Return [x, y] of the center of cell containing provided text 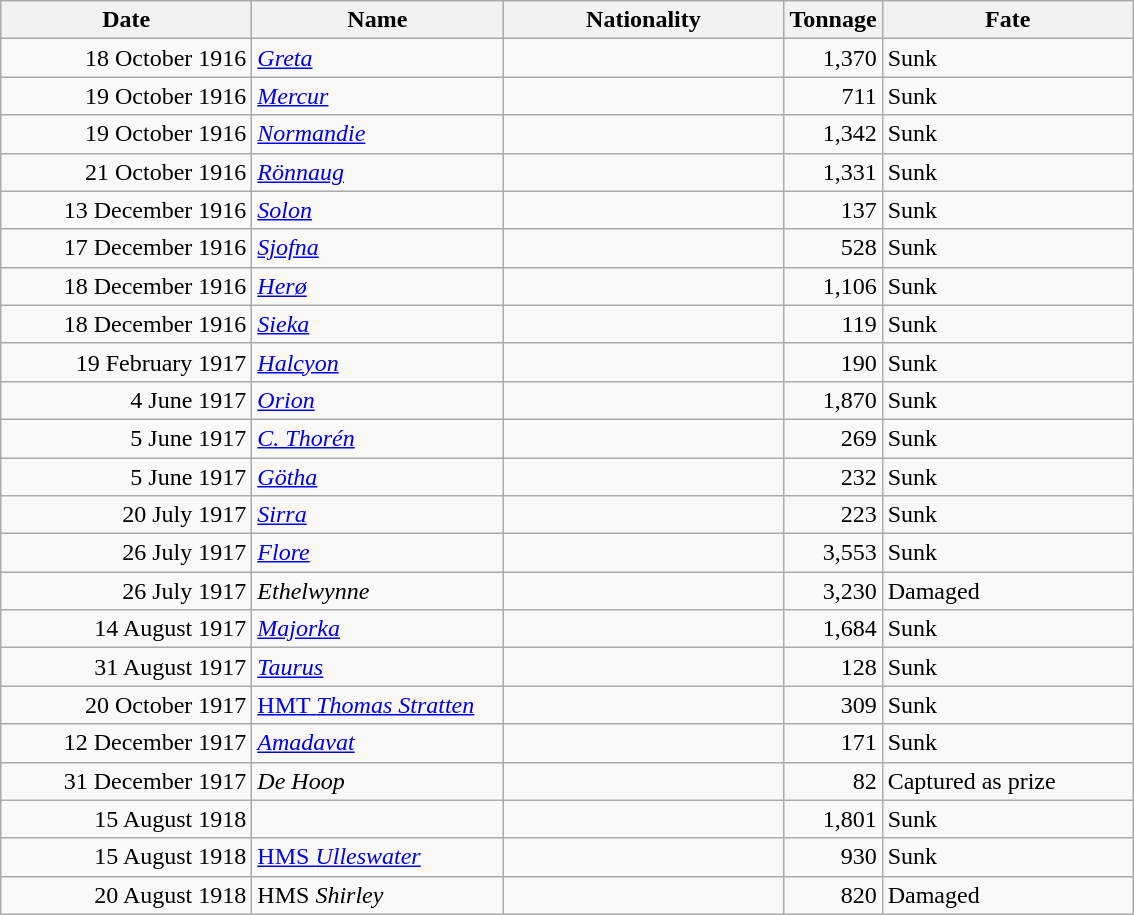
1,870 [833, 400]
269 [833, 438]
HMS Ulleswater [378, 857]
Normandie [378, 134]
Sjofna [378, 248]
19 February 1917 [126, 362]
3,230 [833, 591]
820 [833, 895]
232 [833, 477]
Date [126, 20]
Herø [378, 286]
Taurus [378, 667]
137 [833, 210]
82 [833, 781]
20 August 1918 [126, 895]
Solon [378, 210]
31 December 1917 [126, 781]
De Hoop [378, 781]
21 October 1916 [126, 172]
20 October 1917 [126, 705]
128 [833, 667]
1,801 [833, 819]
13 December 1916 [126, 210]
171 [833, 743]
223 [833, 515]
1,342 [833, 134]
Orion [378, 400]
14 August 1917 [126, 629]
Captured as prize [1008, 781]
Mercur [378, 96]
119 [833, 324]
1,106 [833, 286]
31 August 1917 [126, 667]
3,553 [833, 553]
Rönnaug [378, 172]
Nationality [644, 20]
Flore [378, 553]
Majorka [378, 629]
Sirra [378, 515]
930 [833, 857]
12 December 1917 [126, 743]
Sieka [378, 324]
190 [833, 362]
Halcyon [378, 362]
HMS Shirley [378, 895]
HMT Thomas Stratten [378, 705]
711 [833, 96]
C. Thorén [378, 438]
528 [833, 248]
17 December 1916 [126, 248]
4 June 1917 [126, 400]
18 October 1916 [126, 58]
Fate [1008, 20]
Greta [378, 58]
Götha [378, 477]
Name [378, 20]
309 [833, 705]
1,370 [833, 58]
1,331 [833, 172]
20 July 1917 [126, 515]
Tonnage [833, 20]
Amadavat [378, 743]
Ethelwynne [378, 591]
1,684 [833, 629]
